Locate the cell with the specified text and output its (X, Y) center coordinate. 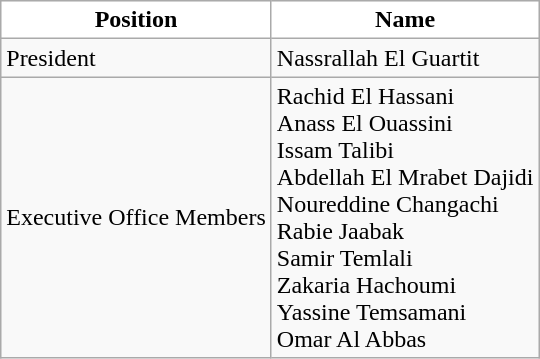
Name (405, 20)
Executive Office Members (136, 218)
President (136, 58)
Nassrallah El Guartit (405, 58)
Position (136, 20)
